Detect which cell encompasses the target text, then output its (X, Y) center coordinate. 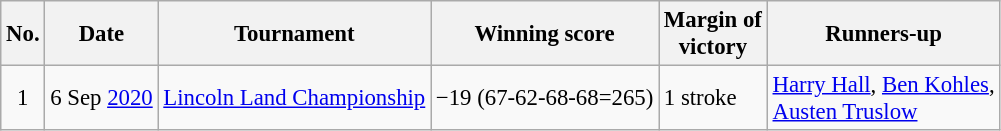
Margin ofvictory (714, 34)
Date (102, 34)
Runners-up (884, 34)
6 Sep 2020 (102, 98)
−19 (67-62-68-68=265) (545, 98)
1 stroke (714, 98)
Harry Hall, Ben Kohles, Austen Truslow (884, 98)
Tournament (294, 34)
No. (23, 34)
Lincoln Land Championship (294, 98)
Winning score (545, 34)
1 (23, 98)
